Detect which cell encompasses the target text, then output its [x, y] center coordinate. 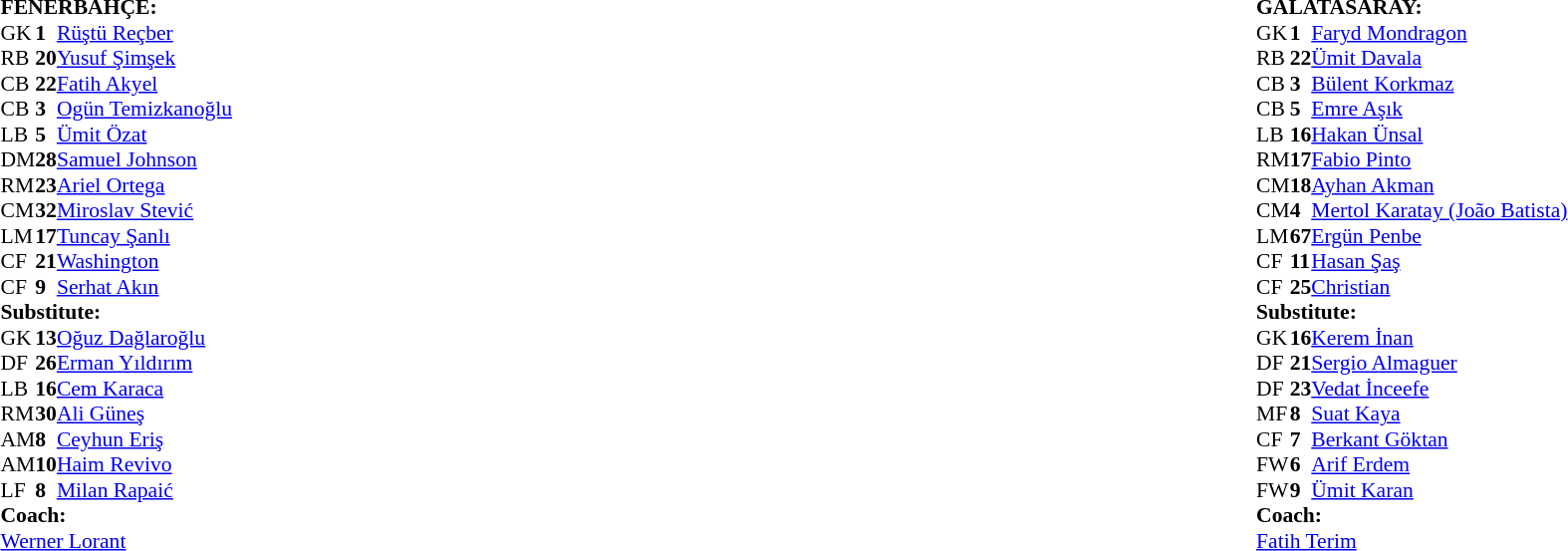
Mertol Karatay (João Batista) [1438, 210]
Ceyhun Eriş [144, 439]
Faryd Mondragon [1438, 33]
Haim Revivo [144, 465]
Ayhan Akman [1438, 185]
Oğuz Dağlaroğlu [144, 338]
Cem Karaca [144, 389]
67 [1301, 236]
13 [46, 338]
Ariel Ortega [144, 185]
Ümit Davala [1438, 59]
Rüştü Reçber [144, 33]
11 [1301, 262]
MF [1273, 413]
Fabio Pinto [1438, 160]
28 [46, 160]
LF [18, 490]
32 [46, 210]
Emre Aşık [1438, 109]
26 [46, 364]
4 [1301, 210]
DM [18, 160]
6 [1301, 465]
Tuncay Şanlı [144, 236]
Ümit Özat [144, 135]
Fatih Akyel [144, 84]
Sergio Almaguer [1438, 364]
7 [1301, 439]
Hakan Ünsal [1438, 135]
25 [1301, 287]
Ali Güneş [144, 413]
18 [1301, 185]
Christian [1438, 287]
Ümit Karan [1438, 490]
30 [46, 413]
Hasan Şaş [1438, 262]
Miroslav Stević [144, 210]
20 [46, 59]
Vedat İnceefe [1438, 389]
Suat Kaya [1438, 413]
10 [46, 465]
Bülent Korkmaz [1438, 84]
Serhat Akın [144, 287]
Ogün Temizkanoğlu [144, 109]
Kerem İnan [1438, 338]
Milan Rapaić [144, 490]
Washington [144, 262]
Erman Yıldırım [144, 364]
Yusuf Şimşek [144, 59]
Samuel Johnson [144, 160]
Berkant Göktan [1438, 439]
Arif Erdem [1438, 465]
Ergün Penbe [1438, 236]
